Output the (X, Y) coordinate of the center of the cell containing the given text.  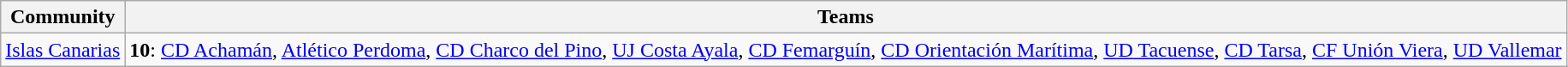
Teams (846, 17)
Islas Canarias (63, 50)
Community (63, 17)
